Pinpoint the cell where the given text exists, returning its (X, Y) midpoint coordinate. 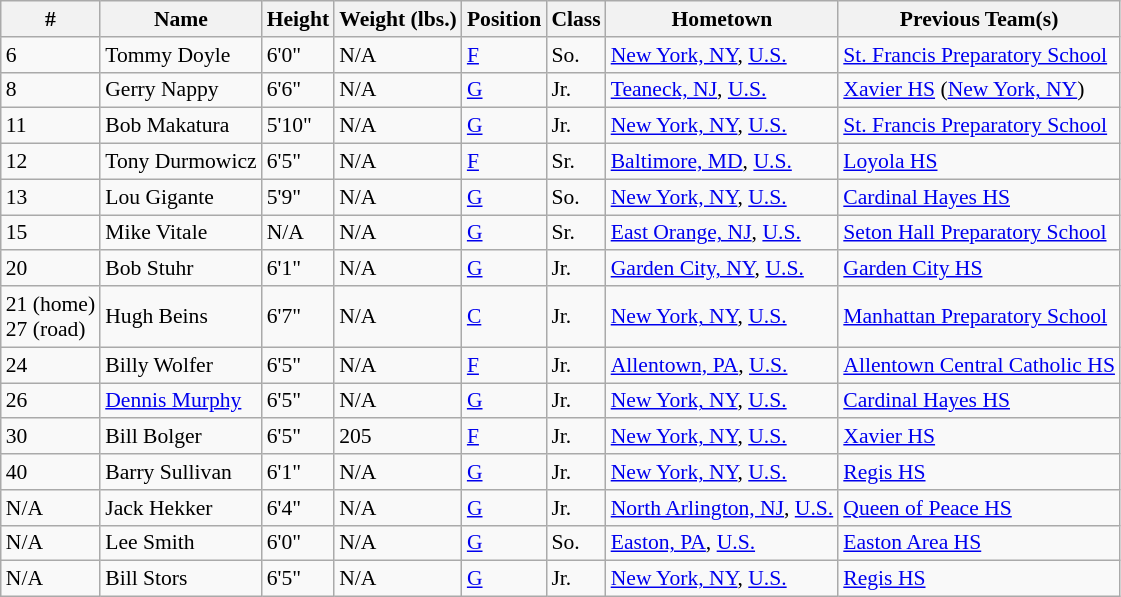
Garden City HS (979, 269)
30 (50, 437)
15 (50, 233)
Lee Smith (180, 543)
Lou Gigante (180, 197)
Jack Hekker (180, 508)
Bob Makatura (180, 126)
Class (576, 19)
Mike Vitale (180, 233)
Teaneck, NJ, U.S. (722, 90)
North Arlington, NJ, U.S. (722, 508)
6'6" (298, 90)
Allentown Central Catholic HS (979, 365)
Loyola HS (979, 162)
Height (298, 19)
Allentown, PA, U.S. (722, 365)
Baltimore, MD, U.S. (722, 162)
6'7" (298, 316)
Weight (lbs.) (398, 19)
C (504, 316)
Queen of Peace HS (979, 508)
Name (180, 19)
# (50, 19)
Tommy Doyle (180, 55)
Xavier HS (New York, NY) (979, 90)
205 (398, 437)
Barry Sullivan (180, 472)
Position (504, 19)
Bob Stuhr (180, 269)
6 (50, 55)
Manhattan Preparatory School (979, 316)
Easton, PA, U.S. (722, 543)
Dennis Murphy (180, 401)
11 (50, 126)
26 (50, 401)
Xavier HS (979, 437)
8 (50, 90)
20 (50, 269)
Previous Team(s) (979, 19)
12 (50, 162)
Billy Wolfer (180, 365)
Tony Durmowicz (180, 162)
Hometown (722, 19)
Hugh Beins (180, 316)
Seton Hall Preparatory School (979, 233)
13 (50, 197)
Bill Stors (180, 579)
Bill Bolger (180, 437)
40 (50, 472)
5'9" (298, 197)
Easton Area HS (979, 543)
21 (home)27 (road) (50, 316)
East Orange, NJ, U.S. (722, 233)
Garden City, NY, U.S. (722, 269)
6'4" (298, 508)
5'10" (298, 126)
24 (50, 365)
Gerry Nappy (180, 90)
